Provide the (x, y) coordinate of the cell's center where the given text is located.  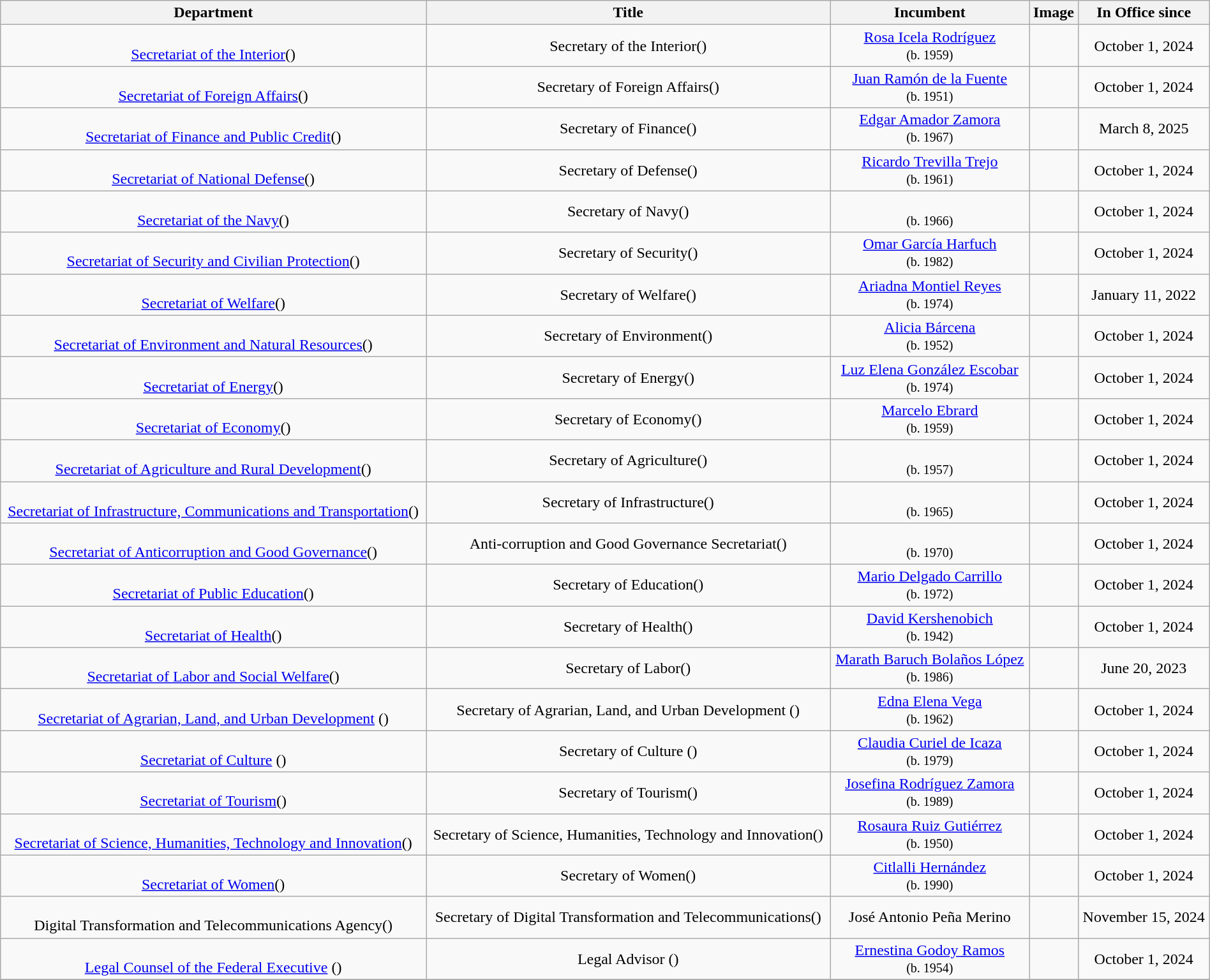
Secretariat of the Navy() (213, 212)
Marcelo Ebrard(b. 1959) (930, 419)
Secretariat of the Interior() (213, 46)
Secretary of Navy() (628, 212)
Citlalli Hernández(b. 1990) (930, 875)
Secretary of Finance() (628, 129)
Marath Baruch Bolaños López(b. 1986) (930, 669)
Secretary of Infrastructure() (628, 501)
Legal Advisor () (628, 958)
Secretariat of National Defense() (213, 170)
Secretary of Defense() (628, 170)
Claudia Curiel de Icaza(b. 1979) (930, 752)
Josefina Rodríguez Zamora(b. 1989) (930, 792)
Secretariat of Science, Humanities, Technology and Innovation() (213, 835)
Secretary of Labor() (628, 669)
Secretariat of Health() (213, 627)
Edgar Amador Zamora(b. 1967) (930, 129)
January 11, 2022 (1144, 295)
Secretariat of Public Education() (213, 586)
Secretary of Culture () (628, 752)
Secretary of Environment() (628, 336)
Secretary of Foreign Affairs() (628, 87)
Secretariat of Tourism() (213, 792)
Secretariat of Finance and Public Credit() (213, 129)
In Office since (1144, 13)
March 8, 2025 (1144, 129)
Secretary of Agrarian, Land, and Urban Development () (628, 709)
Secretary of Education() (628, 586)
Title (628, 13)
Secretariat of Culture () (213, 752)
Edna Elena Vega(b. 1962) (930, 709)
Secretary of Security() (628, 253)
Secretariat of Anticorruption and Good Governance() (213, 544)
Secretary of Economy() (628, 419)
Image (1054, 13)
Ricardo Trevilla Trejo(b. 1961) (930, 170)
Secretariat of Women() (213, 875)
Secretary of Digital Transformation and Telecommunications() (628, 917)
Department (213, 13)
Secretariat of Energy() (213, 378)
Digital Transformation and Telecommunications Agency() (213, 917)
Secretariat of Agrarian, Land, and Urban Development () (213, 709)
Legal Counsel of the Federal Executive () (213, 958)
Incumbent (930, 13)
Secretariat of Welfare() (213, 295)
Secretary of Tourism() (628, 792)
Secretariat of Foreign Affairs() (213, 87)
Secretary of the Interior() (628, 46)
Rosa Icela Rodríguez(b. 1959) (930, 46)
November 15, 2024 (1144, 917)
(b. 1966) (930, 212)
(b. 1957) (930, 461)
Secretary of Science, Humanities, Technology and Innovation() (628, 835)
June 20, 2023 (1144, 669)
Juan Ramón de la Fuente(b. 1951) (930, 87)
Anti-corruption and Good Governance Secretariat() (628, 544)
Rosaura Ruiz Gutiérrez(b. 1950) (930, 835)
Secretariat of Infrastructure, Communications and Transportation() (213, 501)
Secretariat of Labor and Social Welfare() (213, 669)
Ariadna Montiel Reyes(b. 1974) (930, 295)
Secretariat of Agriculture and Rural Development() (213, 461)
Secretary of Agriculture() (628, 461)
Ernestina Godoy Ramos(b. 1954) (930, 958)
Omar García Harfuch(b. 1982) (930, 253)
Alicia Bárcena(b. 1952) (930, 336)
Secretary of Energy() (628, 378)
(b. 1965) (930, 501)
Secretary of Health() (628, 627)
Luz Elena González Escobar(b. 1974) (930, 378)
Secretariat of Security and Civilian Protection() (213, 253)
José Antonio Peña Merino (930, 917)
Secretary of Women() (628, 875)
Secretariat of Economy() (213, 419)
Secretary of Welfare() (628, 295)
(b. 1970) (930, 544)
David Kershenobich(b. 1942) (930, 627)
Mario Delgado Carrillo(b. 1972) (930, 586)
Secretariat of Environment and Natural Resources() (213, 336)
